Return the [x, y] coordinate for the center point of the cell that contains the specified text.  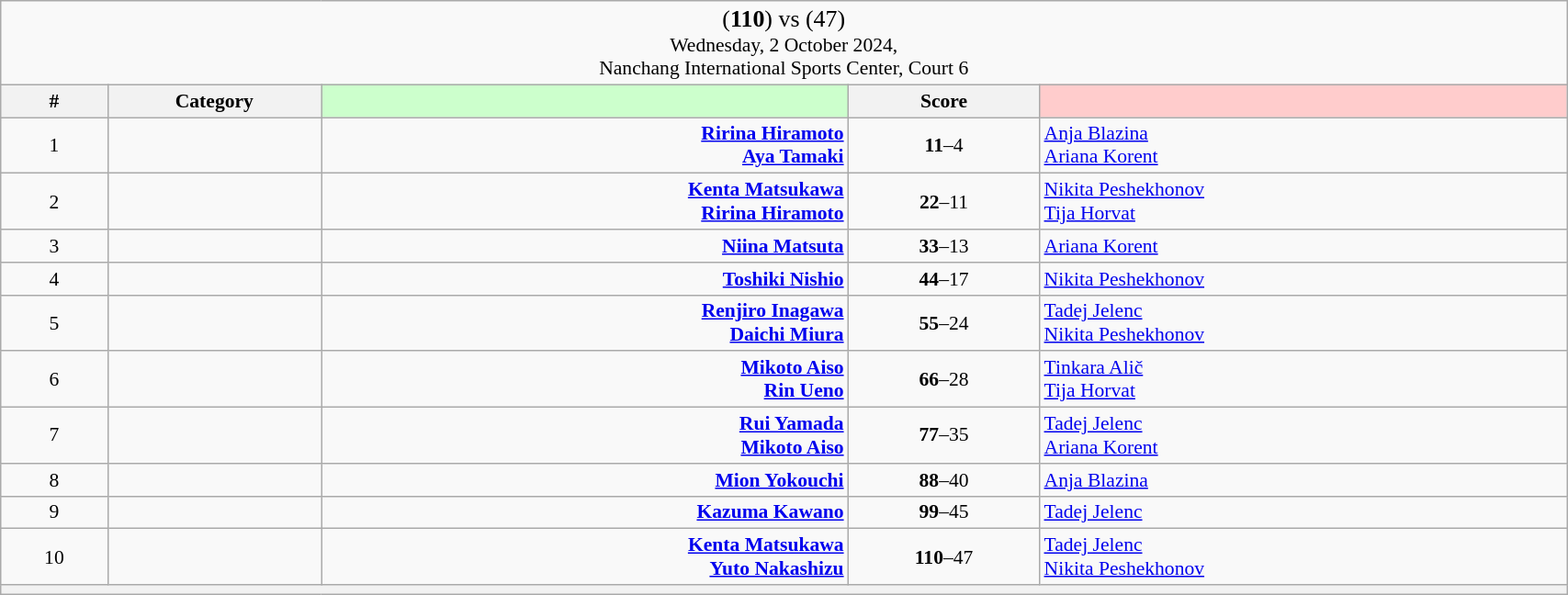
Ririna Hiramoto Aya Tamaki [585, 145]
4 [54, 279]
Nikita Peshekhonov [1303, 279]
Tinkara Alič Tija Horvat [1303, 380]
Mion Yokouchi [585, 480]
9 [54, 512]
Toshiki Nishio [585, 279]
66–28 [944, 380]
Score [944, 101]
88–40 [944, 480]
Renjiro Inagawa Daichi Miura [585, 323]
6 [54, 380]
Nikita Peshekhonov Tija Horvat [1303, 202]
8 [54, 480]
Tadej Jelenc Ariana Korent [1303, 435]
3 [54, 246]
7 [54, 435]
99–45 [944, 512]
11–4 [944, 145]
Anja Blazina Ariana Korent [1303, 145]
33–13 [944, 246]
2 [54, 202]
110–47 [944, 556]
Tadej Jelenc [1303, 512]
Kazuma Kawano [585, 512]
1 [54, 145]
Mikoto Aiso Rin Ueno [585, 380]
Category [215, 101]
Niina Matsuta [585, 246]
Rui Yamada Mikoto Aiso [585, 435]
77–35 [944, 435]
Kenta Matsukawa Ririna Hiramoto [585, 202]
# [54, 101]
5 [54, 323]
55–24 [944, 323]
Ariana Korent [1303, 246]
22–11 [944, 202]
Kenta Matsukawa Yuto Nakashizu [585, 556]
44–17 [944, 279]
(110) vs (47)Wednesday, 2 October 2024, Nanchang International Sports Center, Court 6 [784, 42]
Anja Blazina [1303, 480]
10 [54, 556]
